Capture the cell that displays the provided text and extract its (X, Y) central coordinate. 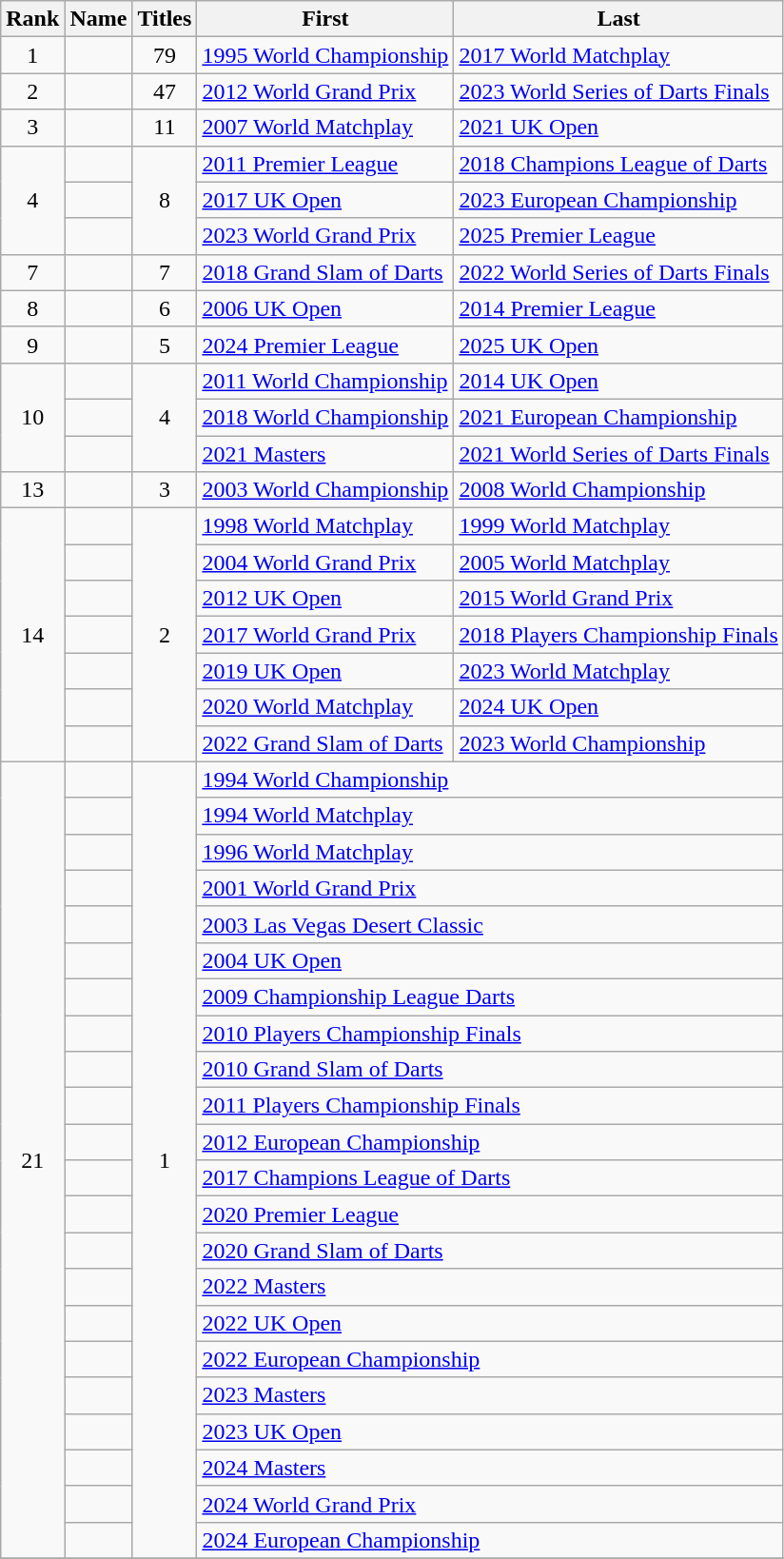
5 (165, 345)
2004 UK Open (490, 960)
2017 World Matchplay (618, 55)
2010 Players Championship Finals (490, 1033)
2025 UK Open (618, 345)
2017 UK Open (325, 200)
2009 Championship League Darts (490, 997)
2012 World Grand Prix (325, 91)
2011 Premier League (325, 164)
2018 World Championship (325, 417)
2021 World Series of Darts Finals (618, 454)
2021 UK Open (618, 128)
9 (32, 345)
1996 World Matchplay (490, 852)
2022 European Championship (490, 1359)
2025 Premier League (618, 236)
First (325, 19)
2024 UK Open (618, 707)
11 (165, 128)
2018 Players Championship Finals (618, 635)
2023 World Matchplay (618, 671)
2011 Players Championship Finals (490, 1106)
21 (32, 1159)
2015 World Grand Prix (618, 599)
2020 World Matchplay (325, 707)
6 (165, 308)
2001 World Grand Prix (490, 888)
2020 Grand Slam of Darts (490, 1251)
2023 UK Open (490, 1431)
14 (32, 635)
1999 World Matchplay (618, 526)
2022 Masters (490, 1287)
2010 Grand Slam of Darts (490, 1070)
Last (618, 19)
2012 UK Open (325, 599)
2024 Masters (490, 1468)
2004 World Grand Prix (325, 562)
1998 World Matchplay (325, 526)
2017 World Grand Prix (325, 635)
2007 World Matchplay (325, 128)
Rank (32, 19)
2023 World Grand Prix (325, 236)
1994 World Matchplay (490, 816)
2012 European Championship (490, 1142)
2022 UK Open (490, 1323)
1995 World Championship (325, 55)
Titles (165, 19)
2003 Las Vegas Desert Classic (490, 924)
1994 World Championship (490, 779)
13 (32, 490)
2021 European Championship (618, 417)
2014 Premier League (618, 308)
2019 UK Open (325, 671)
2011 World Championship (325, 381)
2005 World Matchplay (618, 562)
2017 Champions League of Darts (490, 1178)
2024 Premier League (325, 345)
Name (99, 19)
2024 European Championship (490, 1540)
2018 Grand Slam of Darts (325, 272)
2014 UK Open (618, 381)
2022 Grand Slam of Darts (325, 743)
2021 Masters (325, 454)
2022 World Series of Darts Finals (618, 272)
2003 World Championship (325, 490)
2006 UK Open (325, 308)
2024 World Grand Prix (490, 1504)
2023 Masters (490, 1395)
2008 World Championship (618, 490)
10 (32, 417)
2023 European Championship (618, 200)
2023 World Championship (618, 743)
2018 Champions League of Darts (618, 164)
2023 World Series of Darts Finals (618, 91)
79 (165, 55)
2020 Premier League (490, 1214)
47 (165, 91)
